Return the [X, Y] coordinate for the center point of the cell that contains the specified text.  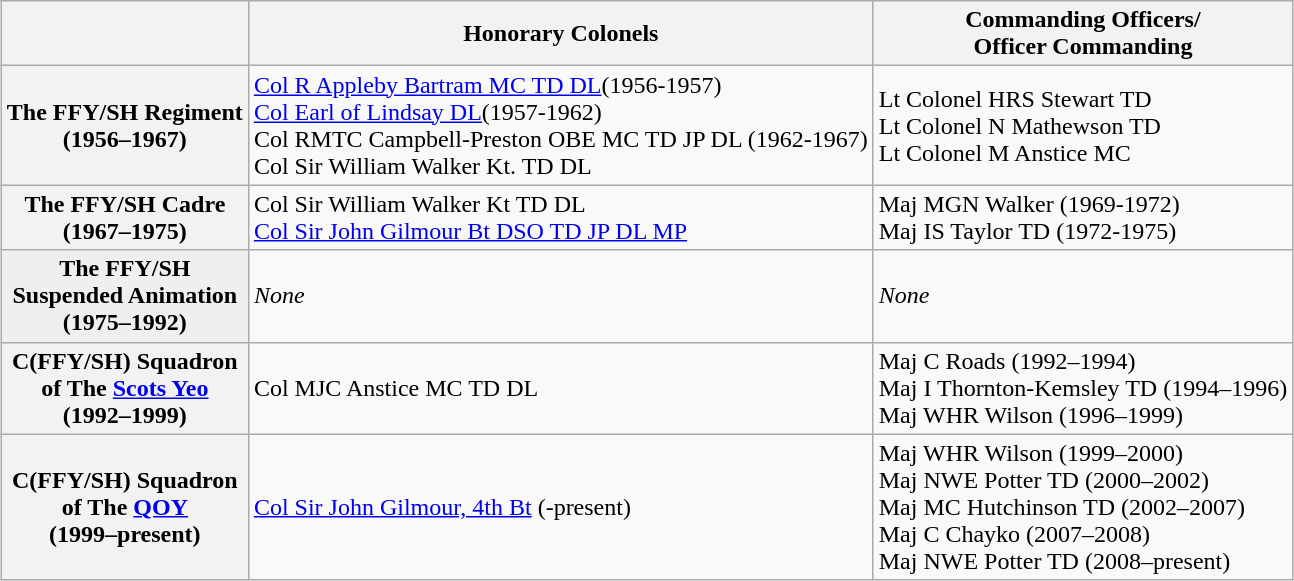
The FFY/SH Cadre(1967–1975) [124, 218]
Col Sir John Gilmour, 4th Bt (-present) [560, 507]
Maj MGN Walker (1969-1972)Maj IS Taylor TD (1972-1975) [1082, 218]
Lt Colonel HRS Stewart TDLt Colonel N Mathewson TDLt Colonel M Anstice MC [1082, 126]
Commanding Officers/Officer Commanding [1082, 34]
Maj C Roads (1992–1994)Maj I Thornton-Kemsley TD (1994–1996)Maj WHR Wilson (1996–1999) [1082, 388]
C(FFY/SH) Squadronof The QOY(1999–present) [124, 507]
Col MJC Anstice MC TD DL [560, 388]
Maj WHR Wilson (1999–2000)Maj NWE Potter TD (2000–2002)Maj MC Hutchinson TD (2002–2007)Maj C Chayko (2007–2008)Maj NWE Potter TD (2008–present) [1082, 507]
Honorary Colonels [560, 34]
The FFY/SH Regiment(1956–1967) [124, 126]
C(FFY/SH) Squadronof The Scots Yeo(1992–1999) [124, 388]
The FFY/SHSuspended Animation(1975–1992) [124, 296]
Col Sir William Walker Kt TD DLCol Sir John Gilmour Bt DSO TD JP DL MP [560, 218]
